Extract the [x, y] coordinate from the center of the cell holding the provided text.  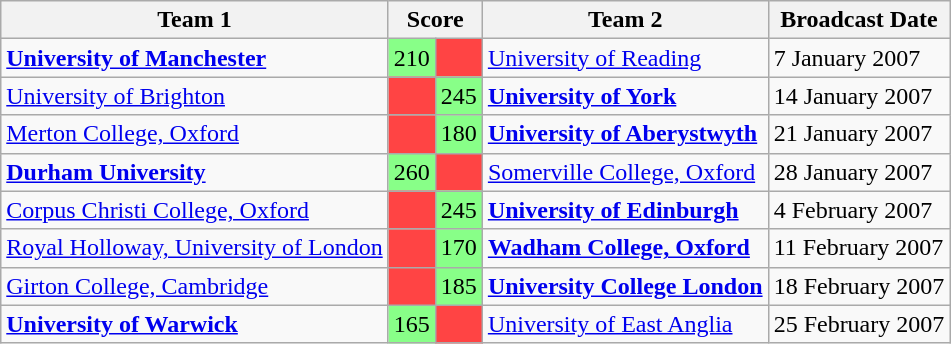
Team 2 [625, 20]
Somerville College, Oxford [625, 172]
University of Edinburgh [625, 210]
7 January 2007 [859, 58]
University of Reading [625, 58]
University College London [625, 286]
Girton College, Cambridge [194, 286]
University of Warwick [194, 324]
21 January 2007 [859, 134]
165 [412, 324]
260 [412, 172]
185 [458, 286]
Team 1 [194, 20]
Corpus Christi College, Oxford [194, 210]
University of Aberystwyth [625, 134]
11 February 2007 [859, 248]
180 [458, 134]
Score [435, 20]
4 February 2007 [859, 210]
Royal Holloway, University of London [194, 248]
14 January 2007 [859, 96]
170 [458, 248]
Merton College, Oxford [194, 134]
28 January 2007 [859, 172]
University of Manchester [194, 58]
University of York [625, 96]
Wadham College, Oxford [625, 248]
University of Brighton [194, 96]
Durham University [194, 172]
University of East Anglia [625, 324]
18 February 2007 [859, 286]
Broadcast Date [859, 20]
210 [412, 58]
25 February 2007 [859, 324]
